Detect which cell encompasses the target text, then output its (x, y) center coordinate. 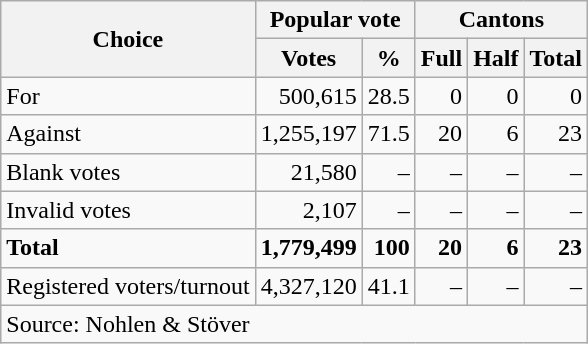
Blank votes (128, 172)
21,580 (308, 172)
For (128, 96)
28.5 (388, 96)
71.5 (388, 134)
Votes (308, 58)
Popular vote (335, 20)
Cantons (501, 20)
1,779,499 (308, 248)
Full (441, 58)
Half (496, 58)
% (388, 58)
Source: Nohlen & Stöver (294, 324)
500,615 (308, 96)
100 (388, 248)
1,255,197 (308, 134)
Invalid votes (128, 210)
Choice (128, 39)
4,327,120 (308, 286)
41.1 (388, 286)
Against (128, 134)
2,107 (308, 210)
Registered voters/turnout (128, 286)
